Return [x, y] of the center of cell containing provided text 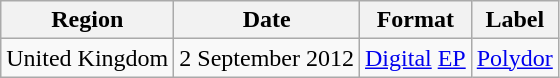
United Kingdom [88, 58]
Digital EP [416, 58]
Polydor [514, 58]
2 September 2012 [267, 58]
Date [267, 20]
Format [416, 20]
Label [514, 20]
Region [88, 20]
